Find where the given text appears and provide that cell's center as (x, y) coordinate. 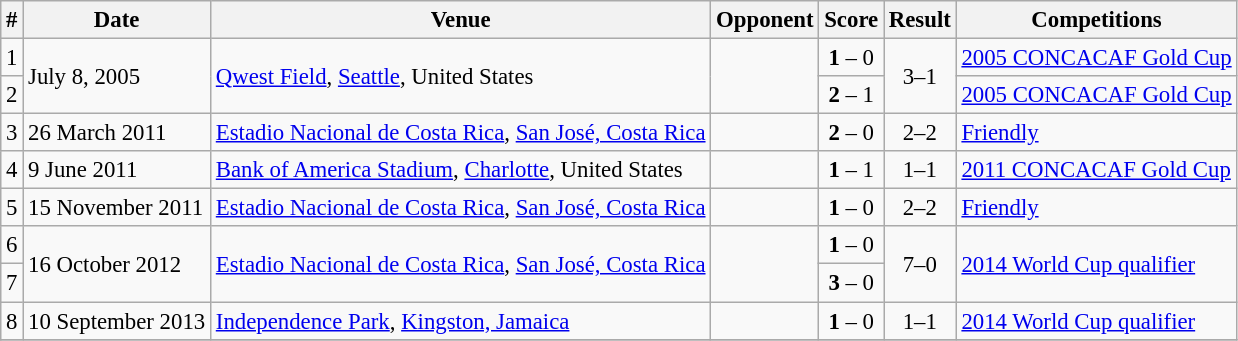
Qwest Field, Seattle, United States (460, 76)
July 8, 2005 (117, 76)
Bank of America Stadium, Charlotte, United States (460, 170)
1 – 1 (852, 170)
3–1 (920, 76)
Independence Park, Kingston, Jamaica (460, 321)
Opponent (765, 20)
9 June 2011 (117, 170)
Venue (460, 20)
2 – 1 (852, 95)
2 (12, 95)
5 (12, 208)
3 – 0 (852, 283)
Date (117, 20)
7 (12, 283)
10 September 2013 (117, 321)
Competitions (1096, 20)
7–0 (920, 264)
Result (920, 20)
15 November 2011 (117, 208)
16 October 2012 (117, 264)
1 (12, 58)
2011 CONCACAF Gold Cup (1096, 170)
8 (12, 321)
26 March 2011 (117, 133)
2 – 0 (852, 133)
3 (12, 133)
# (12, 20)
6 (12, 245)
4 (12, 170)
Score (852, 20)
